Provide the (x, y) coordinate of the cell's center where the given text is located.  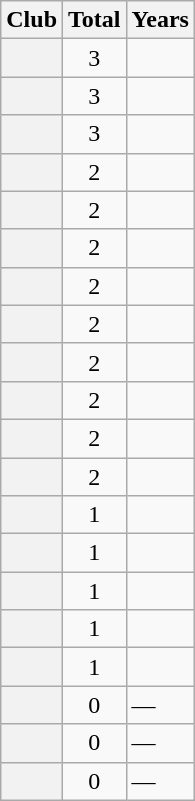
Total (95, 20)
Club (32, 20)
Years (160, 20)
